For the text-containing cell, return its midpoint in (x, y) coordinate format. 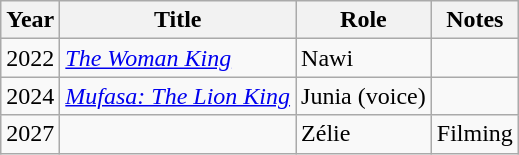
2022 (30, 58)
Zélie (364, 134)
Mufasa: The Lion King (178, 96)
Role (364, 20)
Filming (474, 134)
The Woman King (178, 58)
Year (30, 20)
Nawi (364, 58)
2024 (30, 96)
Junia (voice) (364, 96)
Title (178, 20)
Notes (474, 20)
2027 (30, 134)
